Return the [x, y] coordinate for the center point of the cell that contains the specified text.  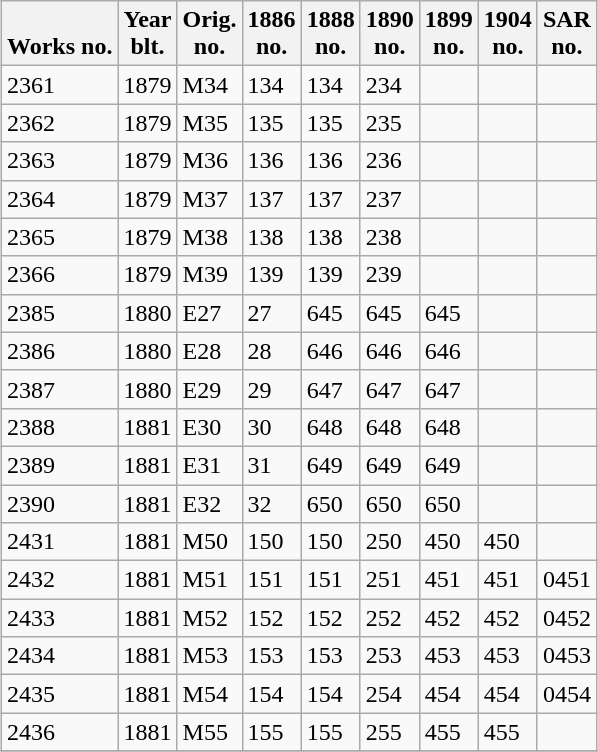
1890no. [390, 34]
252 [390, 618]
M53 [210, 656]
Works no. [60, 34]
250 [390, 542]
M51 [210, 580]
M35 [210, 123]
SARno. [566, 34]
M50 [210, 542]
Yearblt. [148, 34]
E27 [210, 313]
2431 [60, 542]
2435 [60, 694]
1888no. [330, 34]
0454 [566, 694]
1904no. [508, 34]
2361 [60, 85]
M34 [210, 85]
236 [390, 161]
0453 [566, 656]
2389 [60, 465]
M38 [210, 237]
2436 [60, 732]
2365 [60, 237]
1899no. [448, 34]
2364 [60, 199]
31 [272, 465]
255 [390, 732]
30 [272, 427]
1886no. [272, 34]
M37 [210, 199]
M54 [210, 694]
Orig.no. [210, 34]
254 [390, 694]
E28 [210, 351]
2362 [60, 123]
238 [390, 237]
2385 [60, 313]
E31 [210, 465]
2390 [60, 503]
M39 [210, 275]
2363 [60, 161]
E30 [210, 427]
2434 [60, 656]
239 [390, 275]
27 [272, 313]
29 [272, 389]
234 [390, 85]
235 [390, 123]
2366 [60, 275]
253 [390, 656]
E29 [210, 389]
E32 [210, 503]
M36 [210, 161]
2388 [60, 427]
28 [272, 351]
2433 [60, 618]
2387 [60, 389]
M55 [210, 732]
0452 [566, 618]
0451 [566, 580]
237 [390, 199]
32 [272, 503]
M52 [210, 618]
251 [390, 580]
2386 [60, 351]
2432 [60, 580]
